Find where the given text appears and provide that cell's center as [x, y] coordinate. 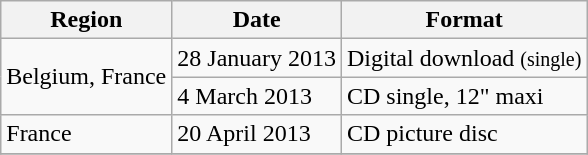
Digital download (single) [464, 58]
CD single, 12" maxi [464, 96]
CD picture disc [464, 134]
28 January 2013 [257, 58]
Format [464, 20]
Region [86, 20]
4 March 2013 [257, 96]
France [86, 134]
20 April 2013 [257, 134]
Date [257, 20]
Belgium, France [86, 77]
